Locate the cell with the specified text and output its (x, y) center coordinate. 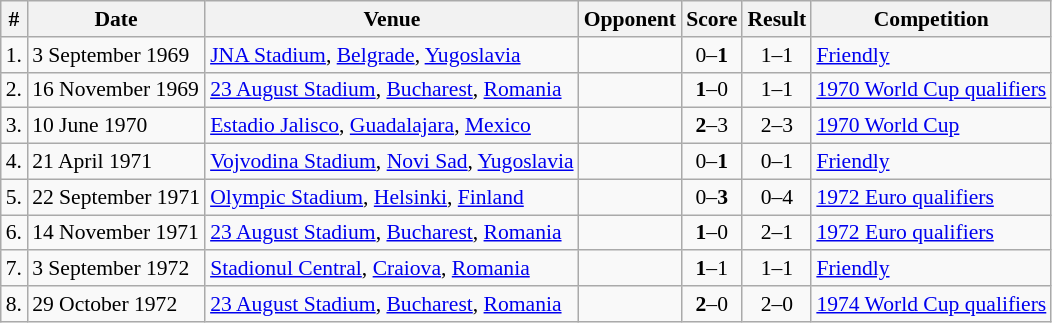
1974 World Cup qualifiers (931, 304)
2–1 (776, 233)
3 September 1972 (116, 269)
Stadionul Central, Craiova, Romania (392, 269)
16 November 1969 (116, 90)
22 September 1971 (116, 197)
10 June 1970 (116, 126)
0–4 (776, 197)
Olympic Stadium, Helsinki, Finland (392, 197)
# (14, 19)
14 November 1971 (116, 233)
1970 World Cup qualifiers (931, 90)
JNA Stadium, Belgrade, Yugoslavia (392, 55)
1. (14, 55)
Competition (931, 19)
Opponent (630, 19)
Vojvodina Stadium, Novi Sad, Yugoslavia (392, 162)
3. (14, 126)
7. (14, 269)
3 September 1969 (116, 55)
29 October 1972 (116, 304)
Estadio Jalisco, Guadalajara, Mexico (392, 126)
Venue (392, 19)
8. (14, 304)
5. (14, 197)
2. (14, 90)
21 April 1971 (116, 162)
6. (14, 233)
4. (14, 162)
0–3 (712, 197)
Score (712, 19)
Date (116, 19)
Result (776, 19)
1970 World Cup (931, 126)
